From the cell containing the given text, extract its center point as [x, y] coordinate. 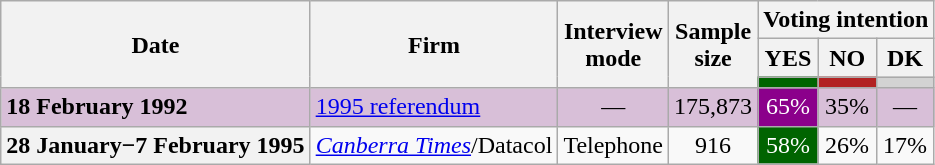
Interviewmode [614, 44]
175,873 [714, 107]
18 February 1992 [156, 107]
Canberra Times/Datacol [434, 145]
58% [788, 145]
NO [847, 58]
YES [788, 58]
Voting intention [846, 20]
Samplesize [714, 44]
Date [156, 44]
916 [714, 145]
Firm [434, 44]
17% [905, 145]
26% [847, 145]
65% [788, 107]
DK [905, 58]
28 January−7 February 1995 [156, 145]
Telephone [614, 145]
1995 referendum [434, 107]
35% [847, 107]
